Provide the (x, y) coordinate of the cell's center where the given text is located.  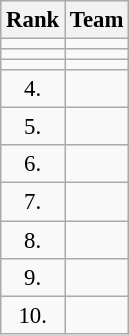
Rank (33, 20)
6. (33, 165)
7. (33, 202)
9. (33, 277)
8. (33, 240)
5. (33, 127)
Team (97, 20)
4. (33, 89)
10. (33, 315)
